For the text-containing cell, return its midpoint in [x, y] coordinate format. 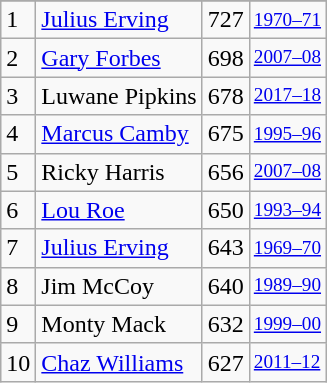
10 [18, 362]
Chaz Williams [119, 362]
7 [18, 248]
Jim McCoy [119, 286]
5 [18, 172]
4 [18, 134]
1993–94 [287, 210]
Luwane Pipkins [119, 96]
650 [226, 210]
627 [226, 362]
656 [226, 172]
6 [18, 210]
Gary Forbes [119, 58]
2011–12 [287, 362]
2 [18, 58]
727 [226, 20]
3 [18, 96]
Marcus Camby [119, 134]
1995–96 [287, 134]
698 [226, 58]
632 [226, 324]
Lou Roe [119, 210]
640 [226, 286]
Monty Mack [119, 324]
1 [18, 20]
643 [226, 248]
675 [226, 134]
678 [226, 96]
1969–70 [287, 248]
9 [18, 324]
1989–90 [287, 286]
8 [18, 286]
1970–71 [287, 20]
2017–18 [287, 96]
1999–00 [287, 324]
Ricky Harris [119, 172]
